For the text-containing cell, return its midpoint in [x, y] coordinate format. 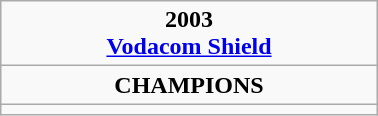
2003 Vodacom Shield [189, 34]
CHAMPIONS [189, 85]
